Scan for the cell matching the given text and deliver its [X, Y] coordinate at center. 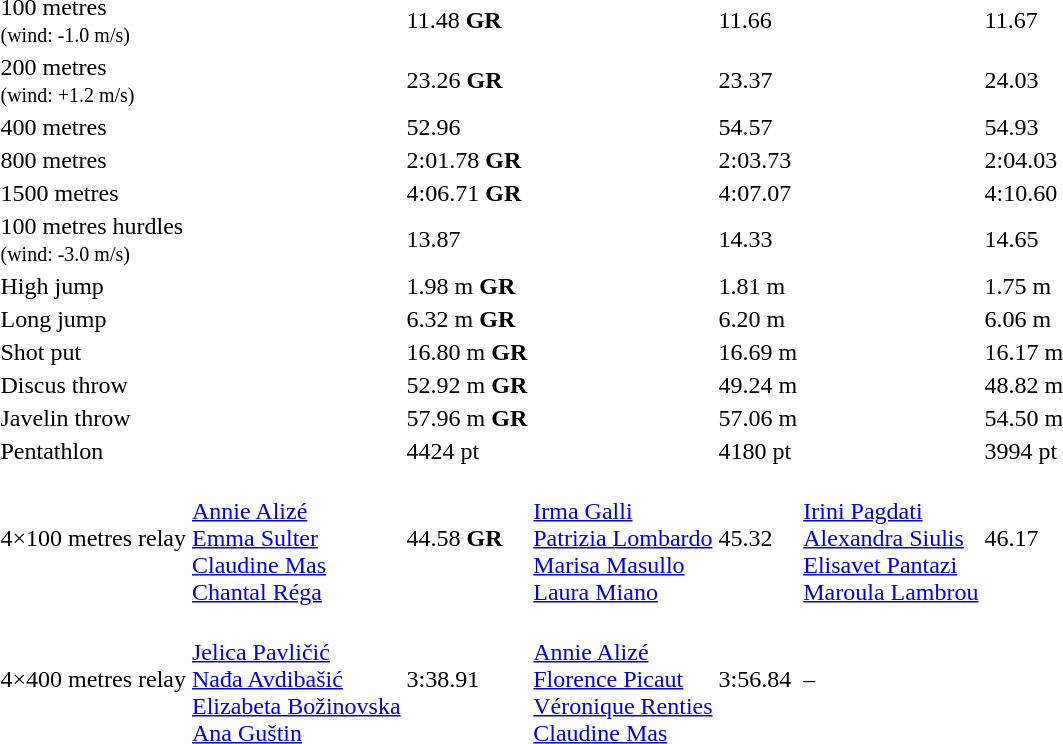
23.37 [758, 80]
54.57 [758, 127]
57.06 m [758, 418]
4180 pt [758, 451]
6.32 m GR [467, 319]
2:03.73 [758, 160]
Irma GalliPatrizia LombardoMarisa MasulloLaura Miano [623, 538]
2:01.78 GR [467, 160]
14.33 [758, 240]
Annie AlizéEmma SulterClaudine MasChantal Réga [296, 538]
52.96 [467, 127]
16.80 m GR [467, 352]
16.69 m [758, 352]
4:07.07 [758, 193]
45.32 [758, 538]
57.96 m GR [467, 418]
49.24 m [758, 385]
52.92 m GR [467, 385]
1.81 m [758, 286]
44.58 GR [467, 538]
13.87 [467, 240]
Irini PagdatiAlexandra SiulisElisavet PantaziMaroula Lambrou [891, 538]
1.98 m GR [467, 286]
4:06.71 GR [467, 193]
6.20 m [758, 319]
4424 pt [467, 451]
23.26 GR [467, 80]
